Search for the cell housing the specified text and yield its [X, Y] center coordinate. 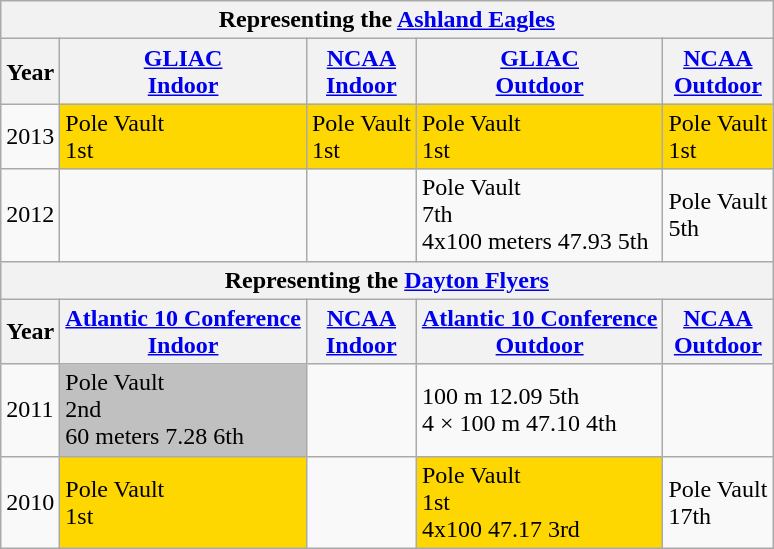
Atlantic 10 ConferenceIndoor [184, 332]
GLIACIndoor [184, 72]
2013 [30, 136]
2010 [30, 502]
Pole Vault 17th [718, 502]
2012 [30, 215]
100 m 12.09 5th4 × 100 m 47.10 4th [540, 410]
Atlantic 10 ConferenceOutdoor [540, 332]
Pole Vault 5th [718, 215]
Representing the Ashland Eagles [387, 20]
Pole Vault 1st4x100 47.17 3rd [540, 502]
2011 [30, 410]
GLIACOutdoor [540, 72]
Pole Vault 2nd60 meters 7.28 6th [184, 410]
Representing the Dayton Flyers [387, 280]
Pole Vault 7th4x100 meters 47.93 5th [540, 215]
